Search for the cell housing the specified text and yield its (x, y) center coordinate. 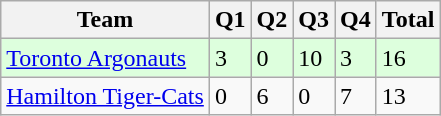
10 (314, 58)
7 (356, 96)
Total (408, 20)
13 (408, 96)
Q1 (230, 20)
Hamilton Tiger-Cats (106, 96)
16 (408, 58)
Q3 (314, 20)
6 (272, 96)
Team (106, 20)
Q4 (356, 20)
Q2 (272, 20)
Toronto Argonauts (106, 58)
